Detect which cell encompasses the target text, then output its (x, y) center coordinate. 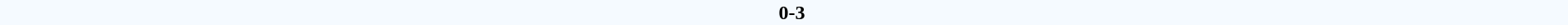
0-3 (791, 12)
